Identify which cell holds the provided text, then report its [x, y] central coordinate. 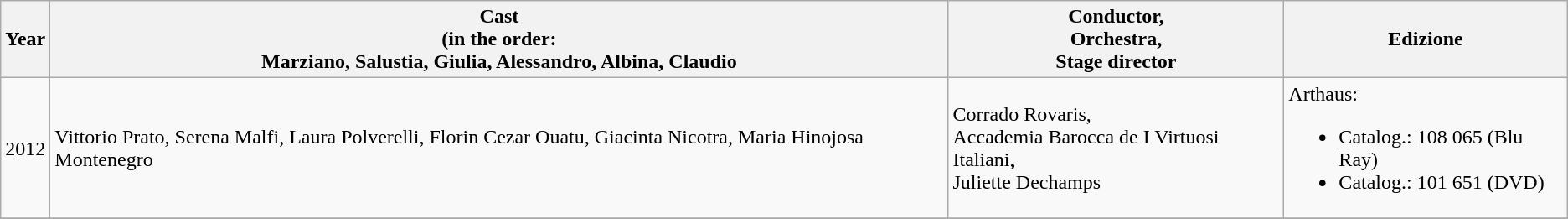
Year [25, 39]
2012 [25, 148]
Vittorio Prato, Serena Malfi, Laura Polverelli, Florin Cezar Ouatu, Giacinta Nicotra, Maria Hinojosa Montenegro [499, 148]
Arthaus:Catalog.: 108 065 (Blu Ray)Catalog.: 101 651 (DVD) [1426, 148]
Cast(in the order:Marziano, Salustia, Giulia, Alessandro, Albina, Claudio [499, 39]
Conductor,Orchestra,Stage director [1116, 39]
Edizione [1426, 39]
Corrado Rovaris,Accademia Barocca de I Virtuosi Italiani,Juliette Dechamps [1116, 148]
